Search for the cell housing the specified text and yield its [x, y] center coordinate. 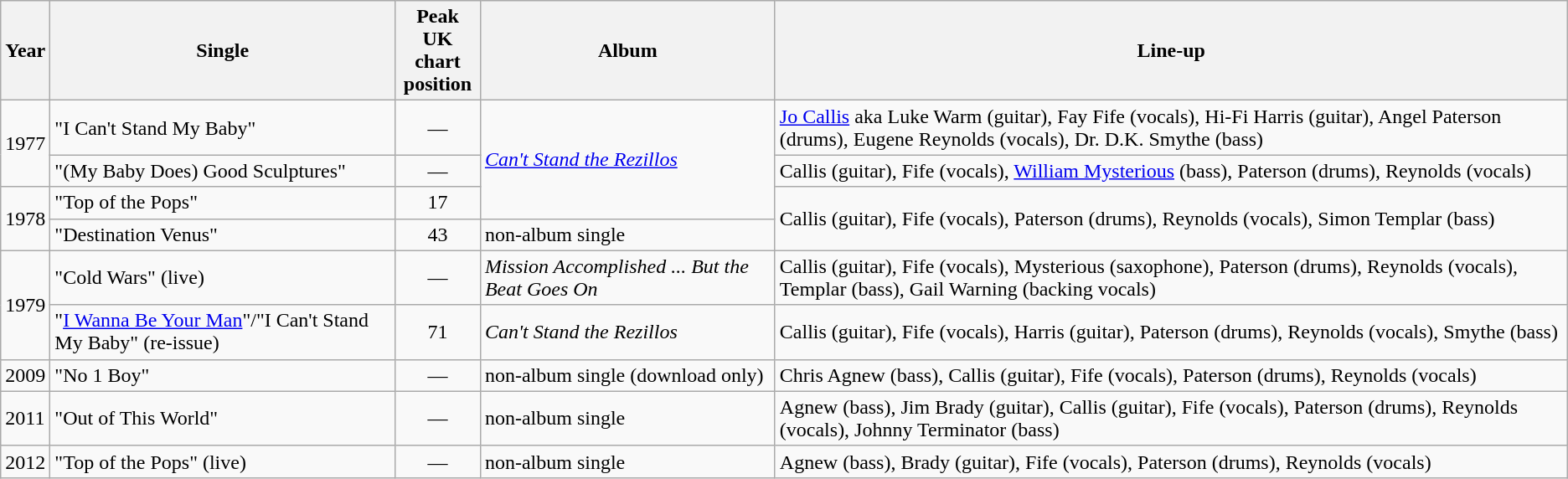
non-album single (download only) [627, 375]
"Destination Venus" [223, 234]
2011 [25, 419]
Callis (guitar), Fife (vocals), Harris (guitar), Paterson (drums), Reynolds (vocals), Smythe (bass) [1171, 332]
17 [438, 203]
Album [627, 50]
Single [223, 50]
"No 1 Boy" [223, 375]
Year [25, 50]
Agnew (bass), Brady (guitar), Fife (vocals), Paterson (drums), Reynolds (vocals) [1171, 461]
PeakUK chartposition [438, 50]
Callis (guitar), Fife (vocals), William Mysterious (bass), Paterson (drums), Reynolds (vocals) [1171, 171]
"I Wanna Be Your Man"/"I Can't Stand My Baby" (re-issue) [223, 332]
43 [438, 234]
Callis (guitar), Fife (vocals), Paterson (drums), Reynolds (vocals), Simon Templar (bass) [1171, 219]
"(My Baby Does) Good Sculptures" [223, 171]
1979 [25, 305]
"Top of the Pops" (live) [223, 461]
Callis (guitar), Fife (vocals), Mysterious (saxophone), Paterson (drums), Reynolds (vocals), Templar (bass), Gail Warning (backing vocals) [1171, 278]
"Out of This World" [223, 419]
1977 [25, 144]
Line-up [1171, 50]
Agnew (bass), Jim Brady (guitar), Callis (guitar), Fife (vocals), Paterson (drums), Reynolds (vocals), Johnny Terminator (bass) [1171, 419]
Mission Accomplished ... But the Beat Goes On [627, 278]
"Cold Wars" (live) [223, 278]
1978 [25, 219]
71 [438, 332]
2012 [25, 461]
2009 [25, 375]
Jo Callis aka Luke Warm (guitar), Fay Fife (vocals), Hi-Fi Harris (guitar), Angel Paterson (drums), Eugene Reynolds (vocals), Dr. D.K. Smythe (bass) [1171, 127]
"Top of the Pops" [223, 203]
Chris Agnew (bass), Callis (guitar), Fife (vocals), Paterson (drums), Reynolds (vocals) [1171, 375]
"I Can't Stand My Baby" [223, 127]
